Provide the (X, Y) coordinate of the cell's center where the given text is located.  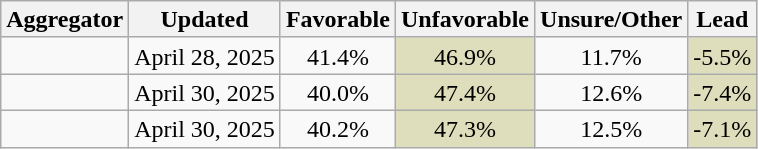
-7.4% (722, 92)
April 28, 2025 (205, 56)
11.7% (612, 56)
-5.5% (722, 56)
40.0% (338, 92)
12.5% (612, 128)
47.3% (464, 128)
46.9% (464, 56)
12.6% (612, 92)
-7.1% (722, 128)
40.2% (338, 128)
Updated (205, 20)
Unfavorable (464, 20)
47.4% (464, 92)
41.4% (338, 56)
Aggregator (65, 20)
Favorable (338, 20)
Unsure/Other (612, 20)
Lead (722, 20)
